Return (X, Y) of the center of cell containing provided text 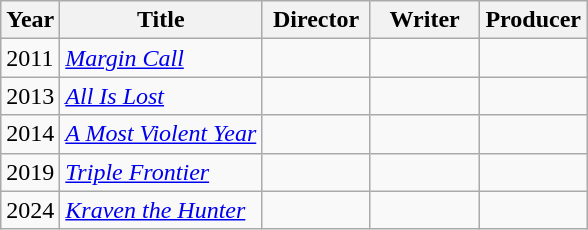
2011 (30, 58)
Title (161, 20)
Kraven the Hunter (161, 210)
Writer (424, 20)
Triple Frontier (161, 172)
Producer (534, 20)
A Most Violent Year (161, 134)
2013 (30, 96)
Year (30, 20)
All Is Lost (161, 96)
2014 (30, 134)
Director (316, 20)
2019 (30, 172)
2024 (30, 210)
Margin Call (161, 58)
